Find where the given text appears and provide that cell's center as [x, y] coordinate. 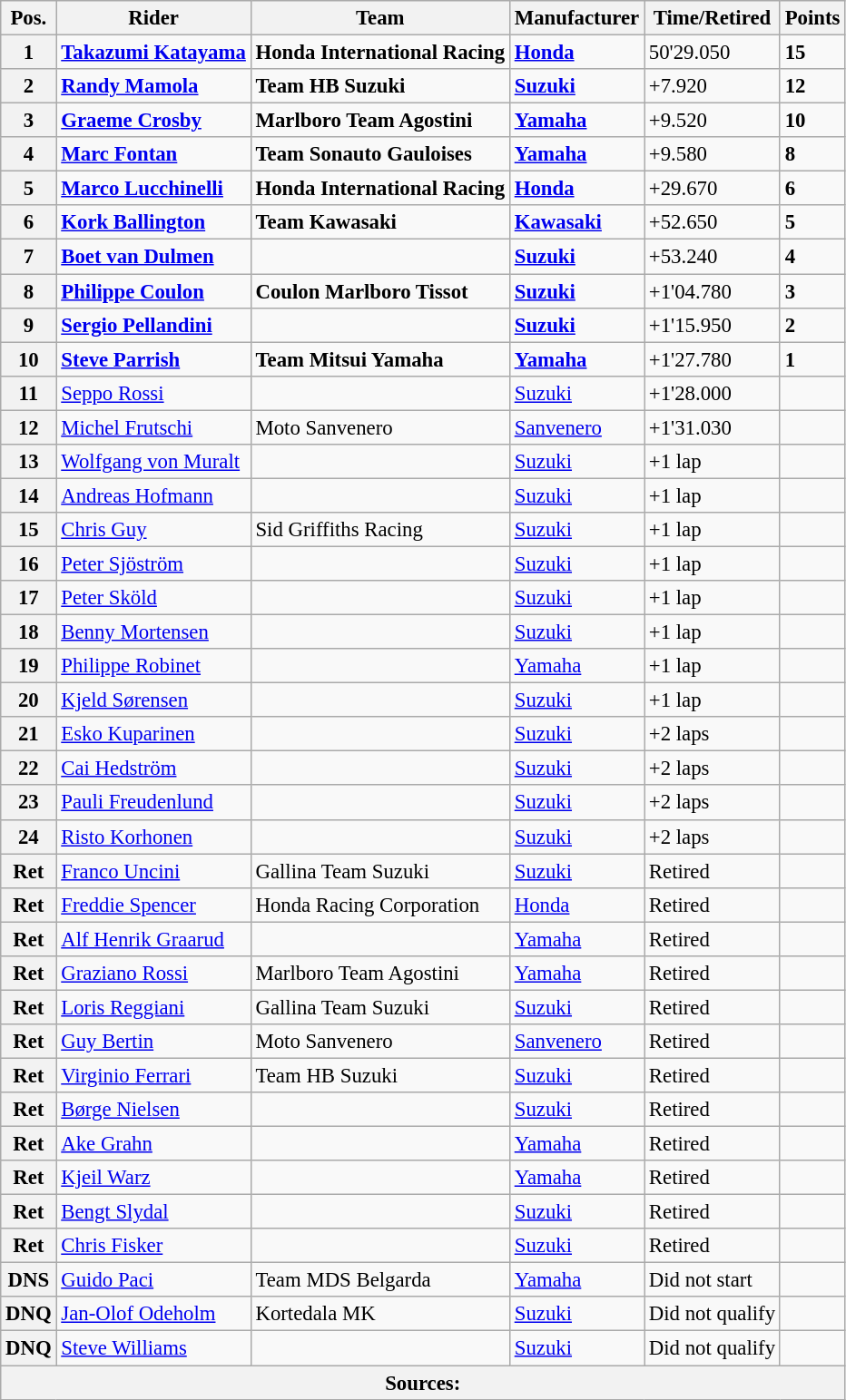
Sources: [423, 1383]
Michel Frutschi [153, 427]
Ake Grahn [153, 1144]
+1'31.030 [713, 427]
Andreas Hofmann [153, 495]
Kork Ballington [153, 222]
Esko Kuparinen [153, 734]
Randy Mamola [153, 86]
+29.670 [713, 189]
Team [379, 18]
+9.520 [713, 121]
DNS [29, 1280]
20 [29, 700]
+53.240 [713, 257]
22 [29, 769]
Team Kawasaki [379, 222]
24 [29, 837]
Wolfgang von Muralt [153, 462]
11 [29, 393]
Kjeil Warz [153, 1178]
Philippe Coulon [153, 291]
Kjeld Sørensen [153, 700]
Peter Sköld [153, 598]
Coulon Marlboro Tissot [379, 291]
Guy Bertin [153, 1042]
Manufacturer [576, 18]
18 [29, 632]
Time/Retired [713, 18]
16 [29, 563]
Team Sonauto Gauloises [379, 154]
Steve Williams [153, 1348]
13 [29, 462]
Graeme Crosby [153, 121]
Team MDS Belgarda [379, 1280]
Guido Paci [153, 1280]
Kawasaki [576, 222]
Takazumi Katayama [153, 53]
19 [29, 666]
Peter Sjöström [153, 563]
17 [29, 598]
Team Mitsui Yamaha [379, 359]
Chris Fisker [153, 1246]
Points [812, 18]
Marc Fontan [153, 154]
9 [29, 325]
50'29.050 [713, 53]
Freddie Spencer [153, 905]
+1'04.780 [713, 291]
Pauli Freudenlund [153, 803]
Alf Henrik Graarud [153, 939]
Loris Reggiani [153, 1007]
Honda Racing Corporation [379, 905]
Benny Mortensen [153, 632]
+1'15.950 [713, 325]
23 [29, 803]
Steve Parrish [153, 359]
+1'28.000 [713, 393]
Kortedala MK [379, 1315]
Franco Uncini [153, 871]
Sergio Pellandini [153, 325]
Bengt Slydal [153, 1212]
Did not start [713, 1280]
Børge Nielsen [153, 1110]
Rider [153, 18]
Risto Korhonen [153, 837]
14 [29, 495]
Cai Hedström [153, 769]
Chris Guy [153, 530]
Sid Griffiths Racing [379, 530]
Philippe Robinet [153, 666]
+1'27.780 [713, 359]
7 [29, 257]
Virginio Ferrari [153, 1075]
Pos. [29, 18]
Jan-Olof Odeholm [153, 1315]
Marco Lucchinelli [153, 189]
Boet van Dulmen [153, 257]
Seppo Rossi [153, 393]
21 [29, 734]
+7.920 [713, 86]
Graziano Rossi [153, 974]
+9.580 [713, 154]
+52.650 [713, 222]
